Scan for the cell matching the given text and deliver its (x, y) coordinate at center. 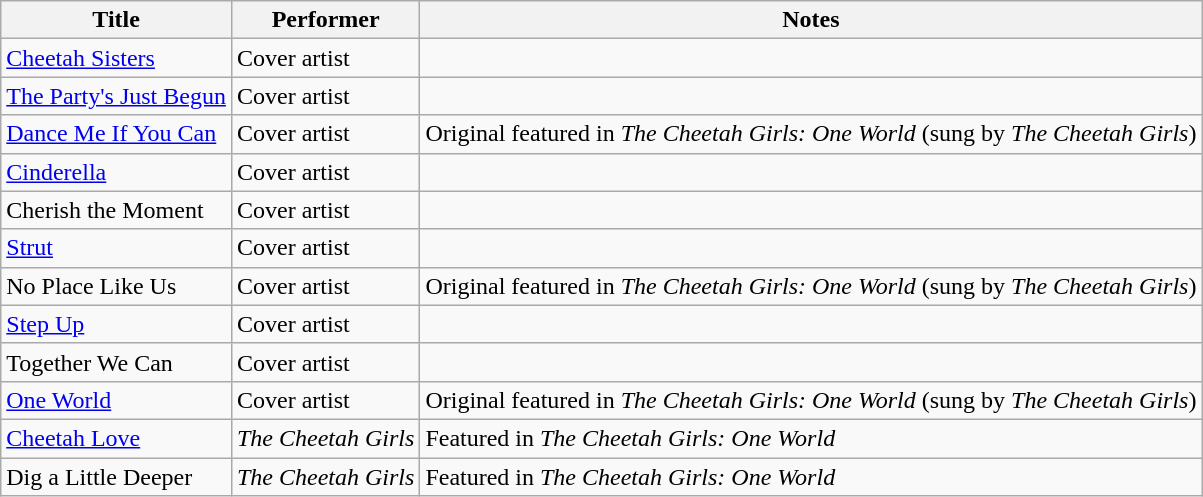
One World (116, 400)
Cheetah Love (116, 438)
Dance Me If You Can (116, 134)
Strut (116, 248)
Notes (811, 20)
Title (116, 20)
Together We Can (116, 362)
Performer (325, 20)
Cheetah Sisters (116, 58)
No Place Like Us (116, 286)
The Party's Just Begun (116, 96)
Step Up (116, 324)
Cinderella (116, 172)
Dig a Little Deeper (116, 477)
Cherish the Moment (116, 210)
